Determine the (x, y) coordinate at the center of the cell enclosing the given text.  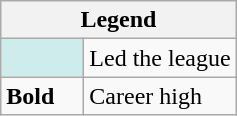
Legend (118, 20)
Career high (160, 96)
Led the league (160, 58)
Bold (42, 96)
